Return (X, Y) of the center of cell containing provided text 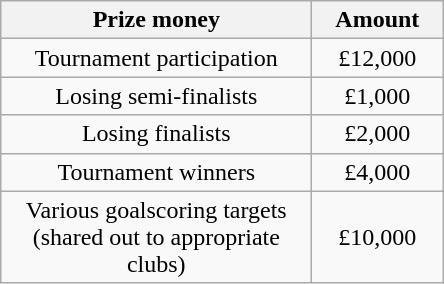
Tournament participation (156, 58)
£4,000 (378, 172)
£12,000 (378, 58)
Losing finalists (156, 134)
£2,000 (378, 134)
Various goalscoring targets (shared out to appropriate clubs) (156, 237)
£1,000 (378, 96)
£10,000 (378, 237)
Tournament winners (156, 172)
Amount (378, 20)
Prize money (156, 20)
Losing semi-finalists (156, 96)
